Find where the given text appears and provide that cell's center as [x, y] coordinate. 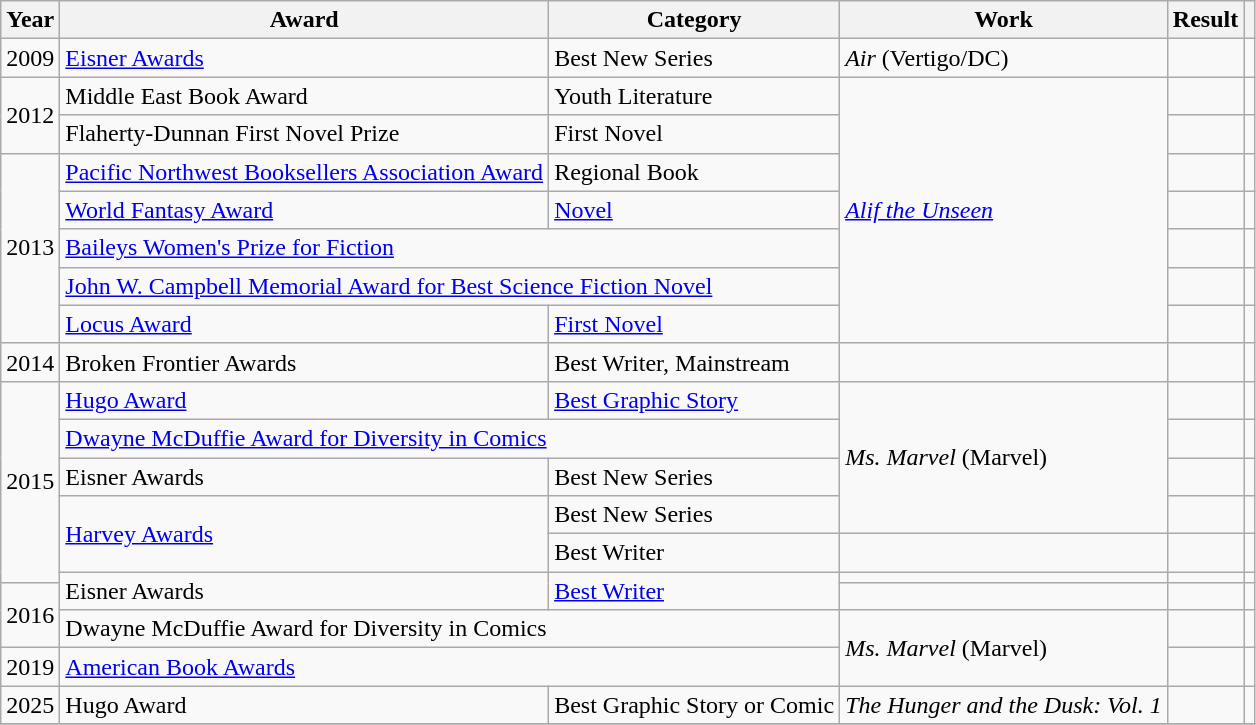
2012 [30, 115]
World Fantasy Award [304, 210]
2016 [30, 616]
Best Writer, Mainstream [694, 362]
Alif the Unseen [1004, 210]
The Hunger and the Dusk: Vol. 1 [1004, 705]
Novel [694, 210]
Pacific Northwest Booksellers Association Award [304, 172]
Year [30, 20]
American Book Awards [450, 667]
Youth Literature [694, 96]
Work [1004, 20]
John W. Campbell Memorial Award for Best Science Fiction Novel [450, 286]
Middle East Book Award [304, 96]
Broken Frontier Awards [304, 362]
2025 [30, 705]
Best Graphic Story [694, 400]
Locus Award [304, 324]
Award [304, 20]
2009 [30, 58]
Best Graphic Story or Comic [694, 705]
Baileys Women's Prize for Fiction [450, 248]
2014 [30, 362]
Air (Vertigo/DC) [1004, 58]
Regional Book [694, 172]
Category [694, 20]
Harvey Awards [304, 534]
Result [1205, 20]
Flaherty-Dunnan First Novel Prize [304, 134]
2015 [30, 482]
2013 [30, 248]
2019 [30, 667]
